Output the (x, y) coordinate of the center of the cell containing the given text.  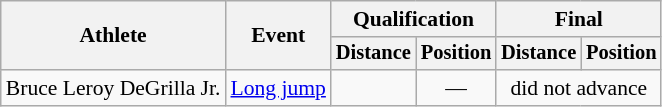
— (456, 88)
Long jump (278, 88)
Athlete (114, 36)
Final (578, 19)
Event (278, 36)
did not advance (578, 88)
Bruce Leroy DeGrilla Jr. (114, 88)
Qualification (414, 19)
